Pinpoint the cell where the given text exists, returning its (x, y) midpoint coordinate. 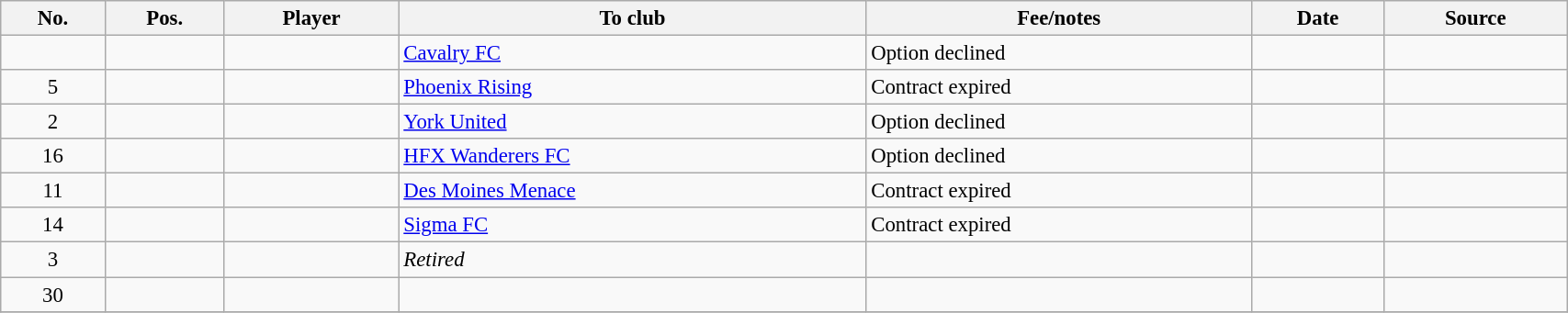
Sigma FC (632, 225)
Source (1475, 18)
Fee/notes (1058, 18)
Player (311, 18)
No. (53, 18)
11 (53, 191)
2 (53, 122)
HFX Wanderers FC (632, 156)
30 (53, 295)
14 (53, 225)
Pos. (164, 18)
Date (1317, 18)
York United (632, 122)
To club (632, 18)
Retired (632, 260)
Des Moines Menace (632, 191)
3 (53, 260)
5 (53, 87)
16 (53, 156)
Phoenix Rising (632, 87)
Cavalry FC (632, 53)
